Return the (x, y) coordinate for the center point of the cell that contains the specified text.  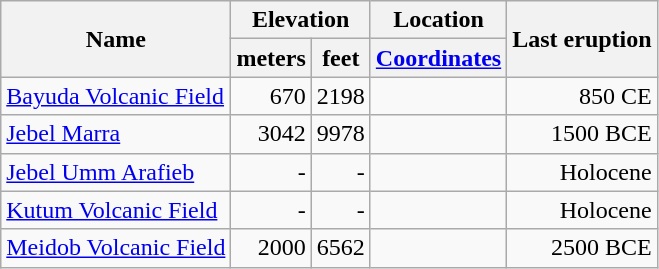
2198 (340, 96)
2500 BCE (582, 248)
Name (116, 39)
feet (340, 58)
6562 (340, 248)
3042 (271, 134)
Elevation (300, 20)
1500 BCE (582, 134)
850 CE (582, 96)
Jebel Marra (116, 134)
Coordinates (438, 58)
Meidob Volcanic Field (116, 248)
Jebel Umm Arafieb (116, 172)
670 (271, 96)
Last eruption (582, 39)
Bayuda Volcanic Field (116, 96)
2000 (271, 248)
Location (438, 20)
meters (271, 58)
Kutum Volcanic Field (116, 210)
9978 (340, 134)
